Output the [X, Y] coordinate of the center of the cell containing the given text.  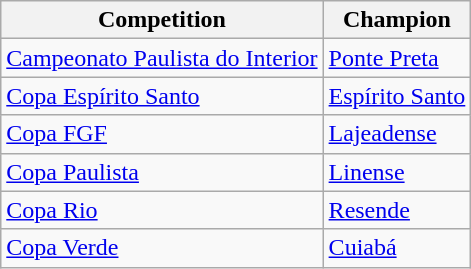
Linense [397, 172]
Copa FGF [162, 134]
Espírito Santo [397, 96]
Lajeadense [397, 134]
Champion [397, 20]
Copa Rio [162, 210]
Resende [397, 210]
Cuiabá [397, 248]
Campeonato Paulista do Interior [162, 58]
Competition [162, 20]
Copa Paulista [162, 172]
Copa Verde [162, 248]
Copa Espírito Santo [162, 96]
Ponte Preta [397, 58]
